Return [x, y] of the center of cell containing provided text 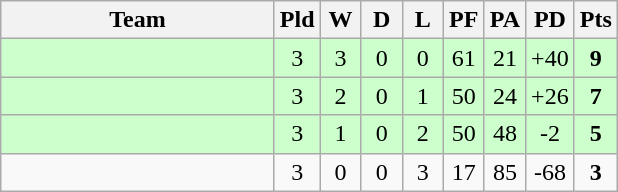
5 [596, 134]
Pld [297, 20]
D [382, 20]
-68 [550, 172]
W [340, 20]
21 [504, 58]
61 [464, 58]
Team [138, 20]
9 [596, 58]
24 [504, 96]
PF [464, 20]
85 [504, 172]
L [422, 20]
-2 [550, 134]
+26 [550, 96]
PA [504, 20]
+40 [550, 58]
Pts [596, 20]
PD [550, 20]
48 [504, 134]
7 [596, 96]
17 [464, 172]
